Determine the [X, Y] coordinate at the center of the cell enclosing the given text.  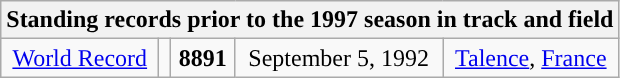
September 5, 1992 [339, 58]
World Record [80, 58]
Talence, France [531, 58]
Standing records prior to the 1997 season in track and field [310, 20]
8891 [203, 58]
